Provide the [X, Y] coordinate of the cell's center where the given text is located.  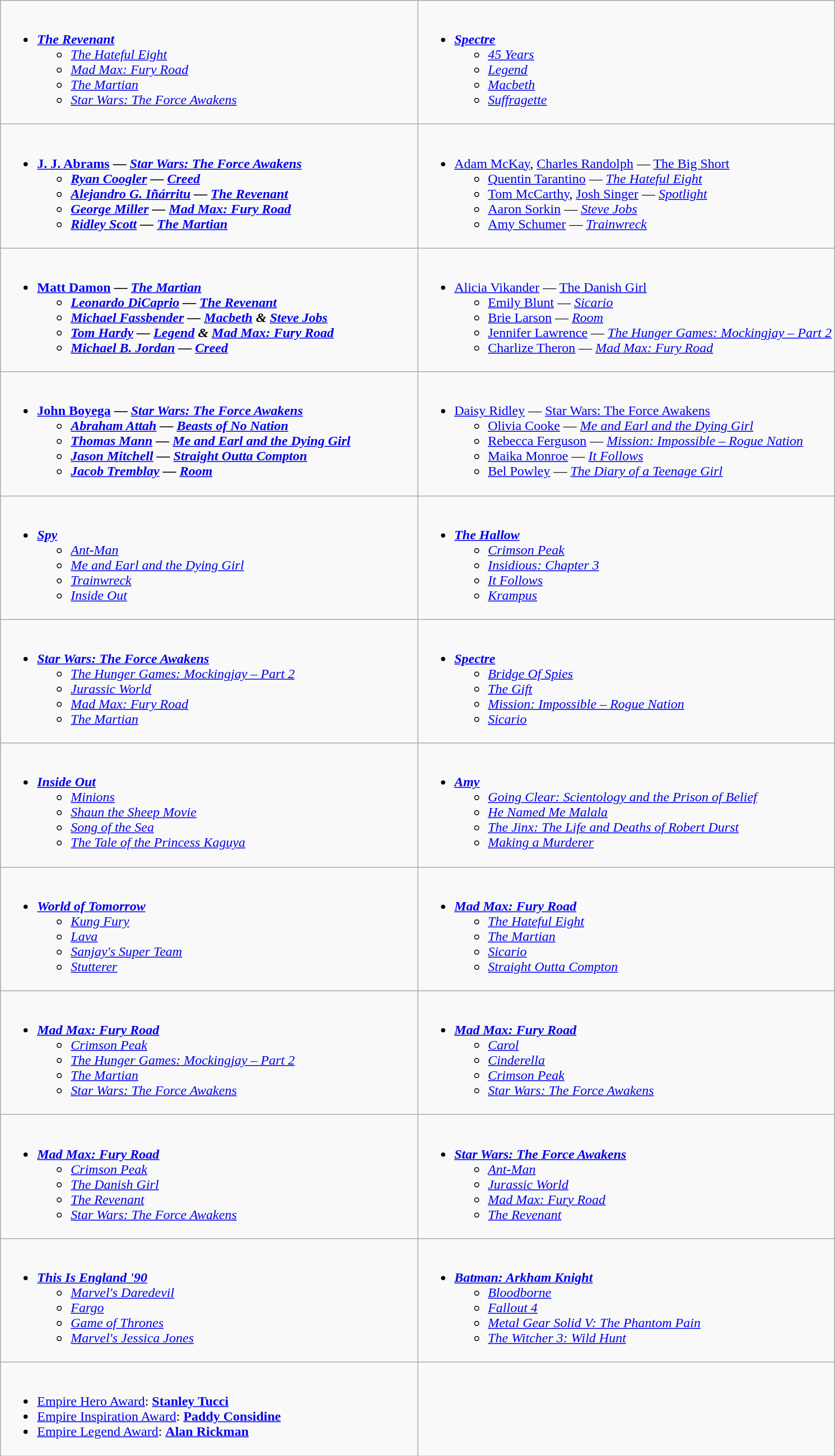
Empire Hero Award: Stanley TucciEmpire Inspiration Award: Paddy ConsidineEmpire Legend Award: Alan Rickman [209, 1409]
AmyGoing Clear: Scientology and the Prison of BeliefHe Named Me MalalaThe Jinx: The Life and Deaths of Robert DurstMaking a Murderer [626, 805]
Mad Max: Fury RoadThe Hateful EightThe MartianSicarioStraight Outta Compton [626, 928]
Mad Max: Fury RoadCrimson PeakThe Hunger Games: Mockingjay – Part 2The MartianStar Wars: The Force Awakens [209, 1053]
Inside OutMinionsShaun the Sheep MovieSong of the SeaThe Tale of the Princess Kaguya [209, 805]
SpectreBridge Of SpiesThe GiftMission: Impossible – Rogue NationSicario [626, 681]
Star Wars: The Force AwakensAnt-ManJurassic WorldMad Max: Fury RoadThe Revenant [626, 1176]
Star Wars: The Force AwakensThe Hunger Games: Mockingjay – Part 2Jurassic WorldMad Max: Fury RoadThe Martian [209, 681]
Mad Max: Fury RoadCrimson PeakThe Danish GirlThe RevenantStar Wars: The Force Awakens [209, 1176]
The RevenantThe Hateful EightMad Max: Fury RoadThe MartianStar Wars: The Force Awakens [209, 63]
The HallowCrimson PeakInsidious: Chapter 3It FollowsKrampus [626, 558]
Spectre45 YearsLegendMacbethSuffragette [626, 63]
Batman: Arkham KnightBloodborneFallout 4Metal Gear Solid V: The Phantom PainThe Witcher 3: Wild Hunt [626, 1300]
World of TomorrowKung FuryLavaSanjay's Super TeamStutterer [209, 928]
Mad Max: Fury RoadCarolCinderellaCrimson PeakStar Wars: The Force Awakens [626, 1053]
This Is England '90Marvel's DaredevilFargoGame of ThronesMarvel's Jessica Jones [209, 1300]
SpyAnt-ManMe and Earl and the Dying GirlTrainwreckInside Out [209, 558]
